Extract the [X, Y] coordinate from the center of the cell holding the provided text.  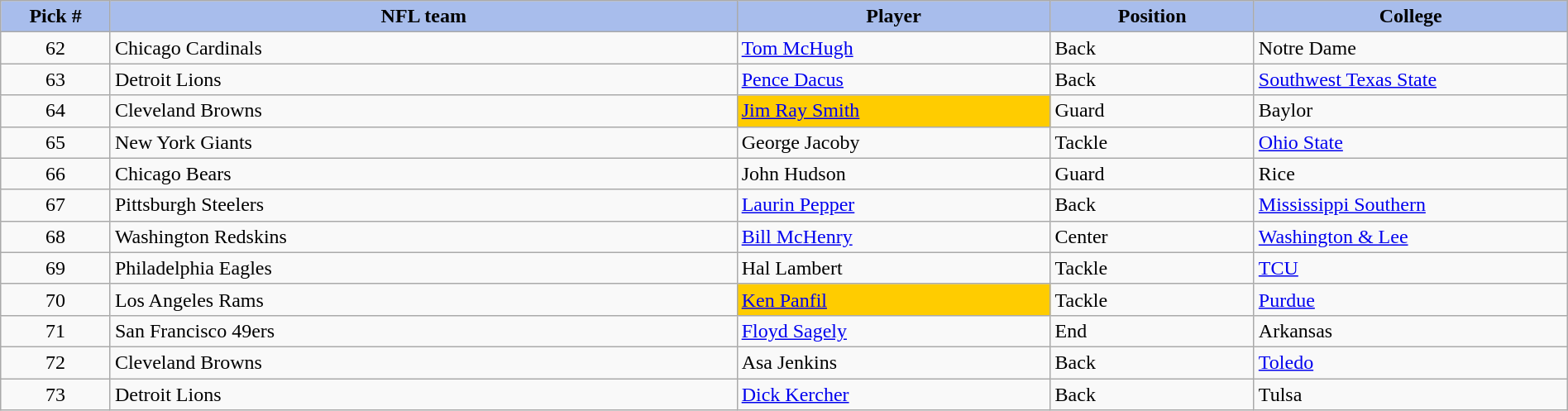
Asa Jenkins [893, 362]
Southwest Texas State [1411, 79]
69 [56, 268]
68 [56, 237]
Hal Lambert [893, 268]
End [1152, 331]
Rice [1411, 174]
Los Angeles Rams [423, 299]
Jim Ray Smith [893, 111]
Ken Panfil [893, 299]
Pence Dacus [893, 79]
Center [1152, 237]
Dick Kercher [893, 394]
Mississippi Southern [1411, 205]
62 [56, 48]
Baylor [1411, 111]
George Jacoby [893, 142]
64 [56, 111]
Player [893, 17]
John Hudson [893, 174]
72 [56, 362]
73 [56, 394]
Ohio State [1411, 142]
Notre Dame [1411, 48]
Toledo [1411, 362]
70 [56, 299]
Pick # [56, 17]
67 [56, 205]
65 [56, 142]
Washington Redskins [423, 237]
Position [1152, 17]
Pittsburgh Steelers [423, 205]
71 [56, 331]
Purdue [1411, 299]
Tulsa [1411, 394]
Philadelphia Eagles [423, 268]
Arkansas [1411, 331]
New York Giants [423, 142]
Chicago Cardinals [423, 48]
Bill McHenry [893, 237]
Chicago Bears [423, 174]
63 [56, 79]
San Francisco 49ers [423, 331]
Laurin Pepper [893, 205]
TCU [1411, 268]
Floyd Sagely [893, 331]
66 [56, 174]
Washington & Lee [1411, 237]
College [1411, 17]
NFL team [423, 17]
Tom McHugh [893, 48]
